Determine the [X, Y] coordinate at the center of the cell enclosing the given text.  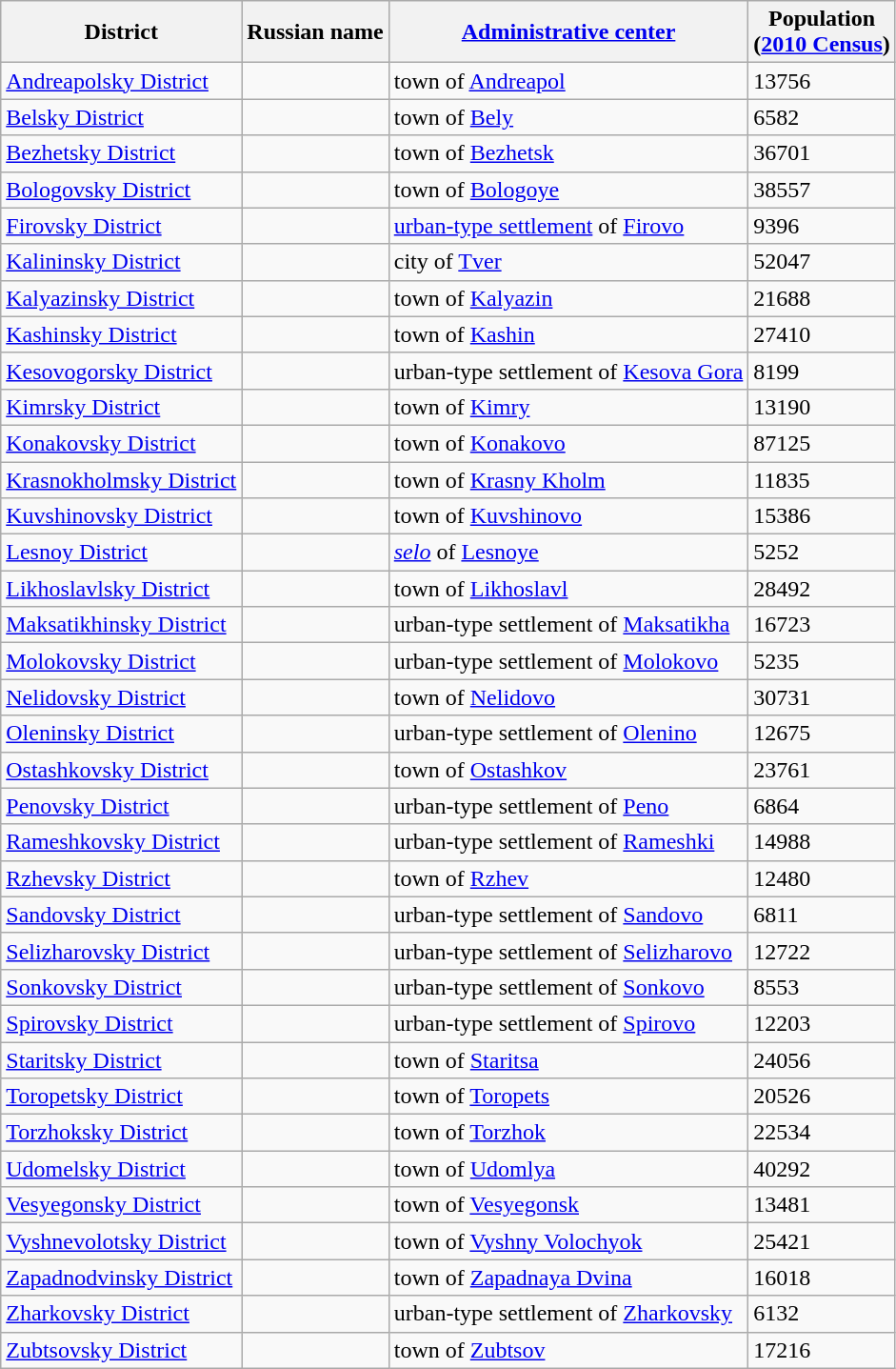
Andreapolsky District [122, 81]
5235 [822, 661]
Oleninsky District [122, 734]
town of Zubtsov [568, 1350]
Staritsky District [122, 1060]
Molokovsky District [122, 661]
16723 [822, 625]
Firovsky District [122, 226]
town of Likhoslavl [568, 589]
town of Toropets [568, 1097]
urban-type settlement of Olenino [568, 734]
30731 [822, 697]
urban-type settlement of Kesova Gora [568, 371]
23761 [822, 770]
town of Vyshny Volochyok [568, 1241]
12675 [822, 734]
Kesovogorsky District [122, 371]
12722 [822, 951]
Rameshkovsky District [122, 842]
28492 [822, 589]
town of Bologoye [568, 190]
Kalyazinsky District [122, 298]
6811 [822, 915]
Russian name [315, 32]
Toropetsky District [122, 1097]
25421 [822, 1241]
21688 [822, 298]
22534 [822, 1133]
town of Torzhok [568, 1133]
Spirovsky District [122, 1023]
16018 [822, 1278]
Sandovsky District [122, 915]
Ostashkovsky District [122, 770]
Maksatikhinsky District [122, 625]
Torzhoksky District [122, 1133]
Krasnokholmsky District [122, 479]
Kashinsky District [122, 334]
6864 [822, 806]
Zapadnodvinsky District [122, 1278]
urban-type settlement of Peno [568, 806]
selo of Lesnoye [568, 553]
town of Staritsa [568, 1060]
town of Kashin [568, 334]
13190 [822, 407]
11835 [822, 479]
urban-type settlement of Zharkovsky [568, 1314]
town of Andreapol [568, 81]
Penovsky District [122, 806]
Vesyegonsky District [122, 1205]
87125 [822, 443]
20526 [822, 1097]
urban-type settlement of Sonkovo [568, 987]
13756 [822, 81]
Bologovsky District [122, 190]
Selizharovsky District [122, 951]
Nelidovsky District [122, 697]
town of Nelidovo [568, 697]
town of Konakovo [568, 443]
town of Ostashkov [568, 770]
urban-type settlement of Spirovo [568, 1023]
Kalininsky District [122, 262]
17216 [822, 1350]
6582 [822, 117]
urban-type settlement of Firovo [568, 226]
Bezhetsky District [122, 153]
town of Krasny Kholm [568, 479]
town of Bely [568, 117]
40292 [822, 1169]
Kimrsky District [122, 407]
Sonkovsky District [122, 987]
urban-type settlement of Rameshki [568, 842]
town of Kimry [568, 407]
town of Zapadnaya Dvina [568, 1278]
Likhoslavlsky District [122, 589]
15386 [822, 516]
city of Tver [568, 262]
13481 [822, 1205]
36701 [822, 153]
town of Kalyazin [568, 298]
town of Rzhev [568, 878]
District [122, 32]
5252 [822, 553]
38557 [822, 190]
9396 [822, 226]
town of Bezhetsk [568, 153]
27410 [822, 334]
Kuvshinovsky District [122, 516]
Zubtsovsky District [122, 1350]
Administrative center [568, 32]
Zharkovsky District [122, 1314]
6132 [822, 1314]
urban-type settlement of Selizharovo [568, 951]
52047 [822, 262]
town of Udomlya [568, 1169]
14988 [822, 842]
town of Vesyegonsk [568, 1205]
8199 [822, 371]
12203 [822, 1023]
Population(2010 Census) [822, 32]
urban-type settlement of Maksatikha [568, 625]
Konakovsky District [122, 443]
town of Kuvshinovo [568, 516]
urban-type settlement of Sandovo [568, 915]
8553 [822, 987]
Rzhevsky District [122, 878]
Udomelsky District [122, 1169]
urban-type settlement of Molokovo [568, 661]
24056 [822, 1060]
Vyshnevolotsky District [122, 1241]
Belsky District [122, 117]
12480 [822, 878]
Lesnoy District [122, 553]
